Return the (x, y) coordinate for the center point of the cell that contains the specified text.  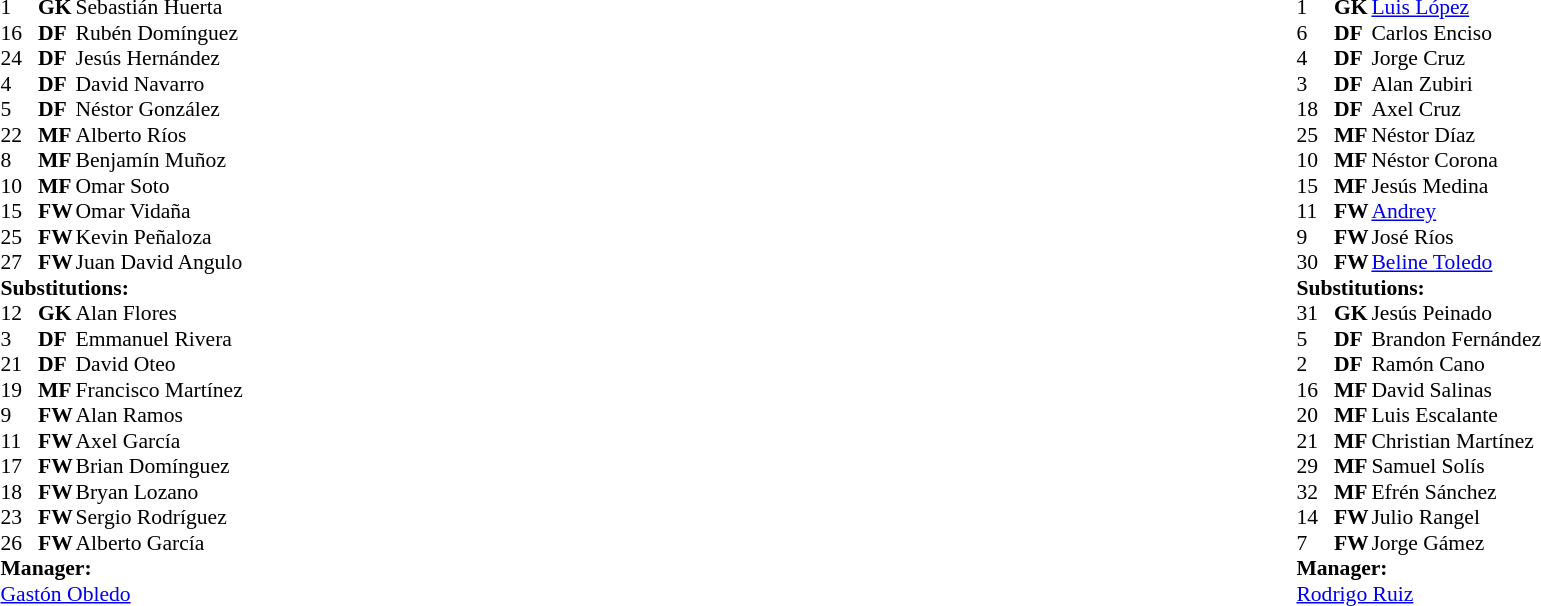
Néstor González (160, 109)
32 (1315, 492)
Omar Vidaña (160, 211)
Carlos Enciso (1456, 33)
Néstor Corona (1456, 161)
Andrey (1456, 211)
Jorge Cruz (1456, 59)
12 (19, 313)
Alan Zubiri (1456, 84)
David Navarro (160, 84)
7 (1315, 543)
Efrén Sánchez (1456, 492)
24 (19, 59)
26 (19, 543)
22 (19, 135)
17 (19, 467)
29 (1315, 467)
Juan David Angulo (160, 263)
20 (1315, 415)
Luis Escalante (1456, 415)
Emmanuel Rivera (160, 339)
Julio Rangel (1456, 517)
2 (1315, 365)
8 (19, 161)
6 (1315, 33)
Jesús Medina (1456, 186)
Francisco Martínez (160, 390)
Omar Soto (160, 186)
Kevin Peñaloza (160, 237)
Axel García (160, 441)
Jesús Peinado (1456, 313)
31 (1315, 313)
Axel Cruz (1456, 109)
Rubén Domínguez (160, 33)
Alan Ramos (160, 415)
Sergio Rodríguez (160, 517)
Néstor Díaz (1456, 135)
19 (19, 390)
Brian Domínguez (160, 467)
23 (19, 517)
Bryan Lozano (160, 492)
Beline Toledo (1456, 263)
José Ríos (1456, 237)
Alberto Ríos (160, 135)
Jorge Gámez (1456, 543)
Brandon Fernández (1456, 339)
Alan Flores (160, 313)
Ramón Cano (1456, 365)
14 (1315, 517)
Christian Martínez (1456, 441)
Alberto García (160, 543)
David Oteo (160, 365)
David Salinas (1456, 390)
Benjamín Muñoz (160, 161)
27 (19, 263)
Samuel Solís (1456, 467)
30 (1315, 263)
Jesús Hernández (160, 59)
